For the text-containing cell, return its midpoint in [X, Y] coordinate format. 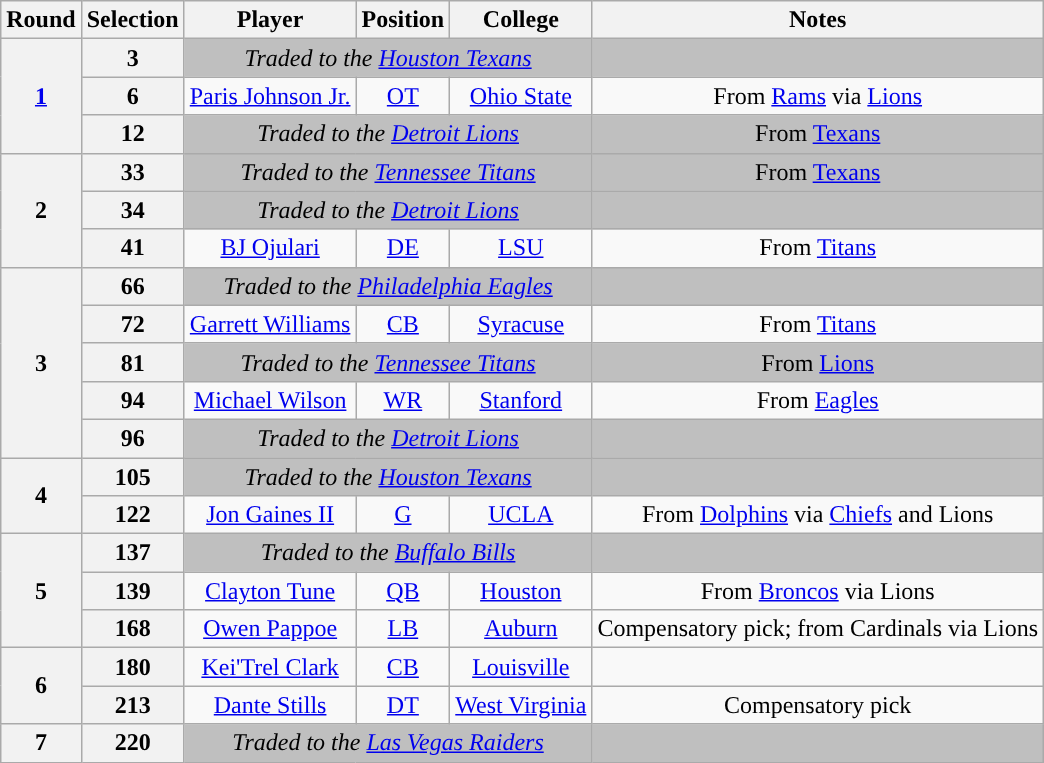
From Broncos via Lions [818, 591]
QB [403, 591]
WR [403, 400]
Syracuse [521, 324]
G [403, 515]
Michael Wilson [270, 400]
2 [41, 210]
Paris Johnson Jr. [270, 96]
168 [132, 629]
Traded to the Las Vegas Raiders [388, 743]
West Virginia [521, 705]
94 [132, 400]
Compensatory pick [818, 705]
LSU [521, 248]
Compensatory pick; from Cardinals via Lions [818, 629]
Ohio State [521, 96]
Position [403, 20]
Houston [521, 591]
From Eagles [818, 400]
LB [403, 629]
33 [132, 172]
College [521, 20]
OT [403, 96]
UCLA [521, 515]
Notes [818, 20]
180 [132, 667]
Kei'Trel Clark [270, 667]
DT [403, 705]
220 [132, 743]
From Lions [818, 362]
96 [132, 438]
Dante Stills [270, 705]
66 [132, 286]
Louisville [521, 667]
Jon Gaines II [270, 515]
Round [41, 20]
81 [132, 362]
122 [132, 515]
From Dolphins via Chiefs and Lions [818, 515]
34 [132, 210]
Auburn [521, 629]
Garrett Williams [270, 324]
1 [41, 96]
4 [41, 496]
5 [41, 591]
Owen Pappoe [270, 629]
Clayton Tune [270, 591]
137 [132, 553]
Selection [132, 20]
12 [132, 134]
7 [41, 743]
213 [132, 705]
72 [132, 324]
BJ Ojulari [270, 248]
Traded to the Buffalo Bills [388, 553]
Stanford [521, 400]
41 [132, 248]
DE [403, 248]
Player [270, 20]
105 [132, 477]
From Rams via Lions [818, 96]
139 [132, 591]
Traded to the Philadelphia Eagles [388, 286]
